Return the (x, y) coordinate for the center point of the cell that contains the specified text.  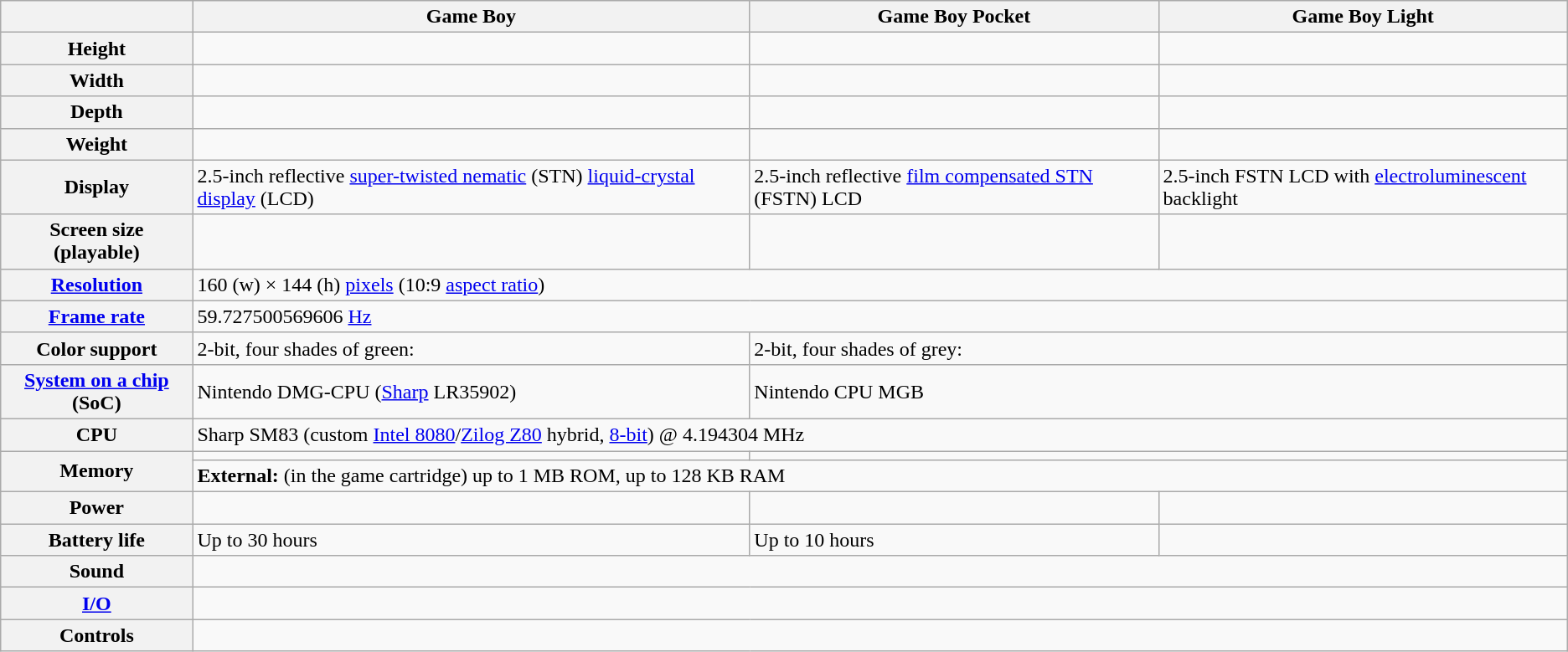
Memory (97, 470)
Controls (97, 635)
Width (97, 80)
External: (in the game cartridge) up to 1 MB ROM, up to 128 KB RAM (879, 476)
I/O (97, 603)
2-bit, four shades of green: (471, 348)
Game Boy Light (1363, 17)
Display (97, 187)
Screen size (playable) (97, 241)
Weight (97, 144)
Resolution (97, 285)
2.5-inch FSTN LCD with electroluminescent backlight (1363, 187)
Power (97, 508)
Sharp SM83 (custom Intel 8080/Zilog Z80 hybrid, 8-bit) @ 4.194304 MHz (879, 434)
Battery life (97, 540)
Frame rate (97, 316)
Game Boy (471, 17)
Height (97, 49)
59.727500569606 Hz (879, 316)
Depth (97, 112)
Game Boy Pocket (954, 17)
Nintendo DMG-CPU (Sharp LR35902) (471, 392)
Color support (97, 348)
Up to 30 hours (471, 540)
System on a chip (SoC) (97, 392)
Sound (97, 572)
Up to 10 hours (954, 540)
160 (w) × 144 (h) pixels (10:9 aspect ratio) (879, 285)
2.5-inch reflective super-twisted nematic (STN) liquid-crystal display (LCD) (471, 187)
CPU (97, 434)
2-bit, four shades of grey: (1158, 348)
2.5-inch reflective film compensated STN (FSTN) LCD (954, 187)
Nintendo CPU MGB (1158, 392)
